Determine the (x, y) coordinate at the center of the cell enclosing the given text.  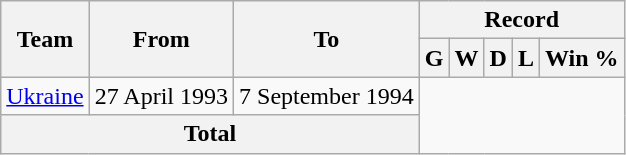
27 April 1993 (161, 96)
L (526, 58)
D (498, 58)
Record (522, 20)
W (466, 58)
Ukraine (45, 96)
G (434, 58)
Win % (582, 58)
Team (45, 39)
Total (210, 134)
To (327, 39)
From (161, 39)
7 September 1994 (327, 96)
